Provide the (X, Y) coordinate of the cell's center where the given text is located.  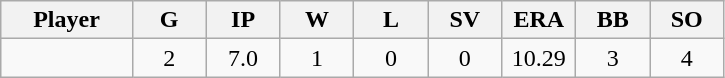
Player (66, 20)
4 (687, 58)
SV (465, 20)
2 (169, 58)
G (169, 20)
BB (613, 20)
1 (317, 58)
L (391, 20)
ERA (539, 20)
SO (687, 20)
10.29 (539, 58)
3 (613, 58)
W (317, 20)
IP (243, 20)
7.0 (243, 58)
